Locate the cell with the specified text and output its (X, Y) center coordinate. 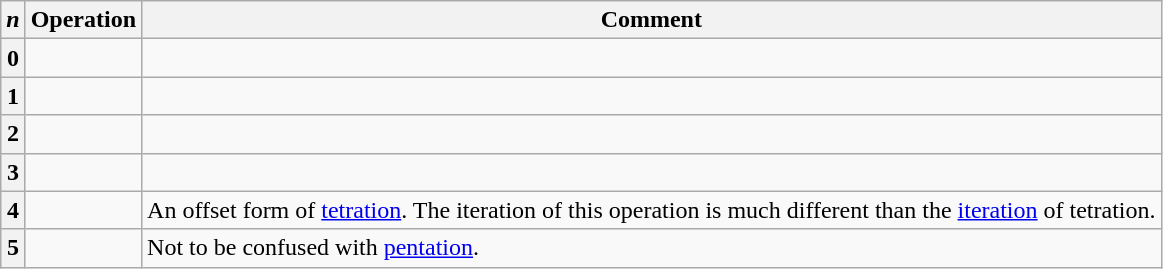
3 (13, 172)
1 (13, 96)
Comment (652, 20)
4 (13, 210)
Operation (83, 20)
0 (13, 58)
Not to be confused with pentation. (652, 248)
An offset form of tetration. The iteration of this operation is much different than the iteration of tetration. (652, 210)
2 (13, 134)
5 (13, 248)
n (13, 20)
